Detect which cell encompasses the target text, then output its [X, Y] center coordinate. 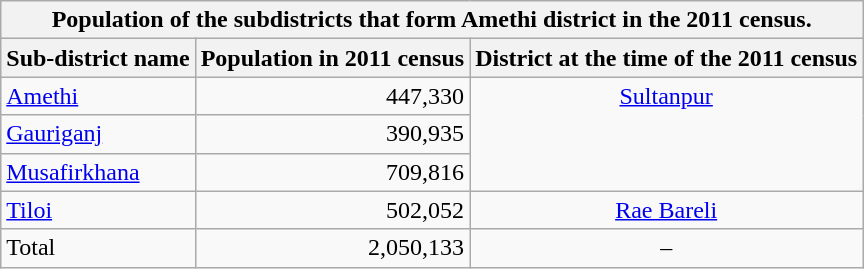
390,935 [332, 134]
Amethi [98, 96]
Gauriganj [98, 134]
Rae Bareli [666, 210]
District at the time of the 2011 census [666, 58]
502,052 [332, 210]
Population in 2011 census [332, 58]
Tiloi [98, 210]
2,050,133 [332, 248]
Musafirkhana [98, 172]
Total [98, 248]
Population of the subdistricts that form Amethi district in the 2011 census. [432, 20]
709,816 [332, 172]
Sub-district name [98, 58]
– [666, 248]
447,330 [332, 96]
Sultanpur [666, 134]
